Detect which cell encompasses the target text, then output its [X, Y] center coordinate. 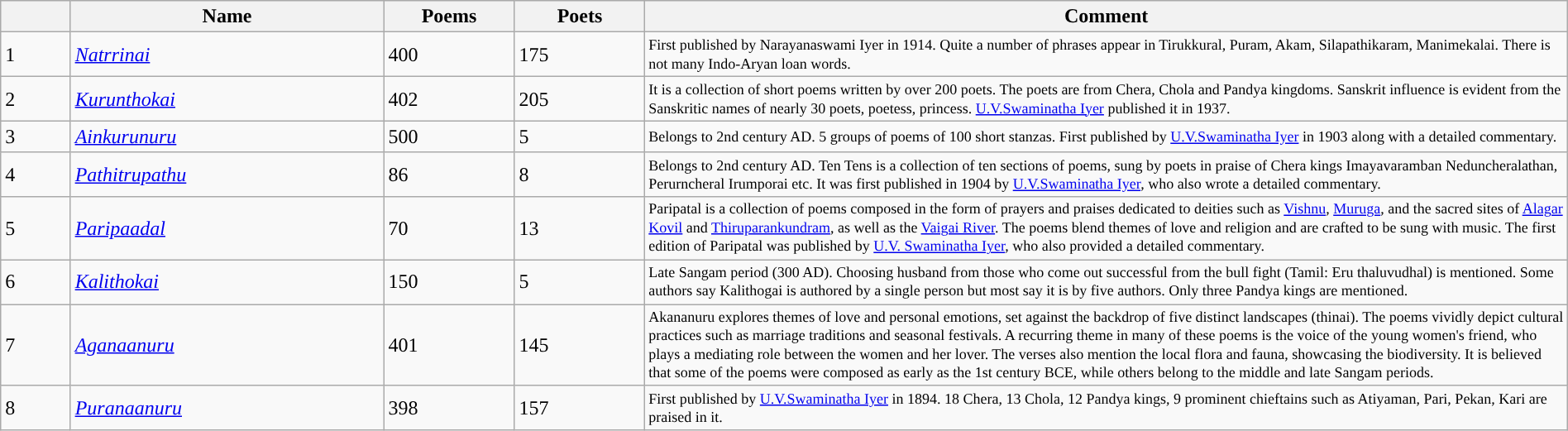
Kalithokai [227, 282]
6 [36, 282]
3 [36, 136]
Pathitrupathu [227, 175]
Natrrinai [227, 55]
2 [36, 98]
Belongs to 2nd century AD. 5 groups of poems of 100 short stanzas. First published by U.V.Swaminatha Iyer in 1903 along with a detailed commentary. [1107, 136]
Aganaanuru [227, 346]
500 [449, 136]
Comment [1107, 17]
145 [580, 346]
86 [449, 175]
Paripaadal [227, 228]
Poets [580, 17]
70 [449, 228]
398 [449, 408]
175 [580, 55]
400 [449, 55]
Puranaanuru [227, 408]
Ainkurunuru [227, 136]
Kurunthokai [227, 98]
150 [449, 282]
157 [580, 408]
Name [227, 17]
4 [36, 175]
402 [449, 98]
401 [449, 346]
205 [580, 98]
13 [580, 228]
Poems [449, 17]
7 [36, 346]
1 [36, 55]
